Return (X, Y) of the center of cell containing provided text 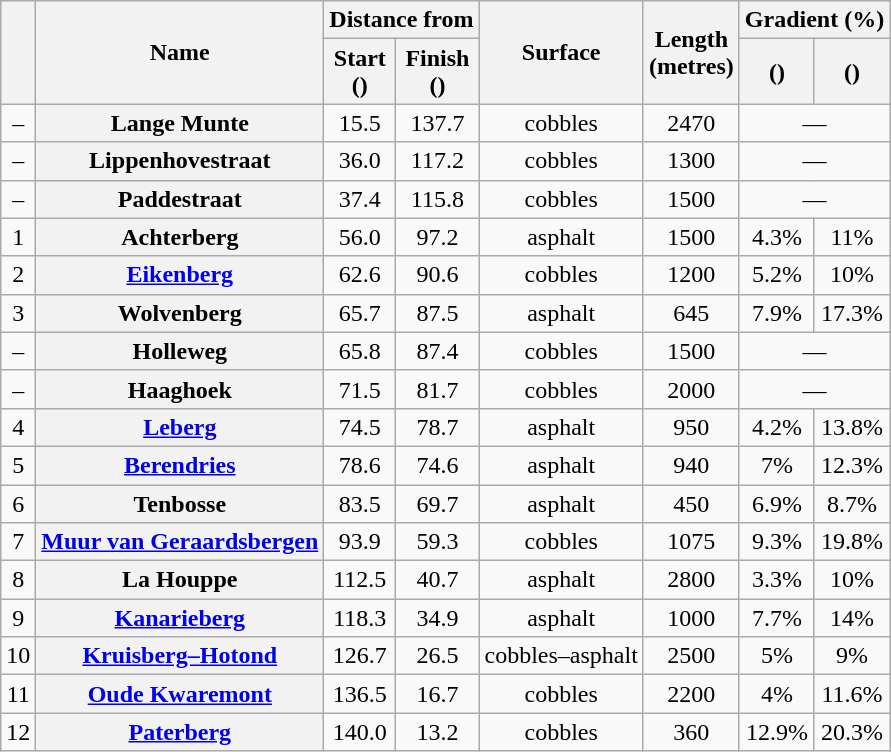
Distance from (402, 20)
1000 (691, 618)
17.3% (852, 313)
40.7 (438, 580)
9% (852, 656)
5.2% (776, 275)
9.3% (776, 542)
10 (18, 656)
117.2 (438, 161)
11% (852, 237)
Muur van Geraardsbergen (180, 542)
Eikenberg (180, 275)
7% (776, 465)
Gradient (%) (814, 20)
26.5 (438, 656)
87.4 (438, 351)
7 (18, 542)
34.9 (438, 618)
56.0 (360, 237)
19.8% (852, 542)
La Houppe (180, 580)
Berendries (180, 465)
12 (18, 732)
Finish() (438, 72)
20.3% (852, 732)
16.7 (438, 694)
2 (18, 275)
13.8% (852, 427)
1300 (691, 161)
37.4 (360, 199)
6.9% (776, 503)
8 (18, 580)
Leberg (180, 427)
12.3% (852, 465)
14% (852, 618)
Haaghoek (180, 389)
12.9% (776, 732)
Start() (360, 72)
83.5 (360, 503)
Tenbosse (180, 503)
36.0 (360, 161)
87.5 (438, 313)
65.7 (360, 313)
112.5 (360, 580)
69.7 (438, 503)
8.7% (852, 503)
59.3 (438, 542)
Oude Kwaremont (180, 694)
74.5 (360, 427)
3 (18, 313)
360 (691, 732)
15.5 (360, 123)
940 (691, 465)
90.6 (438, 275)
6 (18, 503)
2000 (691, 389)
115.8 (438, 199)
Length(metres) (691, 52)
74.6 (438, 465)
81.7 (438, 389)
97.2 (438, 237)
5% (776, 656)
11 (18, 694)
118.3 (360, 618)
Paterberg (180, 732)
71.5 (360, 389)
Name (180, 52)
4.3% (776, 237)
Lange Munte (180, 123)
Kanarieberg (180, 618)
2500 (691, 656)
Holleweg (180, 351)
Lippenhovestraat (180, 161)
1075 (691, 542)
1200 (691, 275)
126.7 (360, 656)
62.6 (360, 275)
4.2% (776, 427)
Wolvenberg (180, 313)
645 (691, 313)
7.7% (776, 618)
4 (18, 427)
4% (776, 694)
93.9 (360, 542)
cobbles–asphalt (561, 656)
450 (691, 503)
13.2 (438, 732)
9 (18, 618)
950 (691, 427)
Paddestraat (180, 199)
136.5 (360, 694)
65.8 (360, 351)
3.3% (776, 580)
78.6 (360, 465)
137.7 (438, 123)
Kruisberg–Hotond (180, 656)
2200 (691, 694)
Surface (561, 52)
78.7 (438, 427)
2470 (691, 123)
5 (18, 465)
7.9% (776, 313)
11.6% (852, 694)
2800 (691, 580)
1 (18, 237)
Achterberg (180, 237)
140.0 (360, 732)
